Locate the cell with the specified text and output its (x, y) center coordinate. 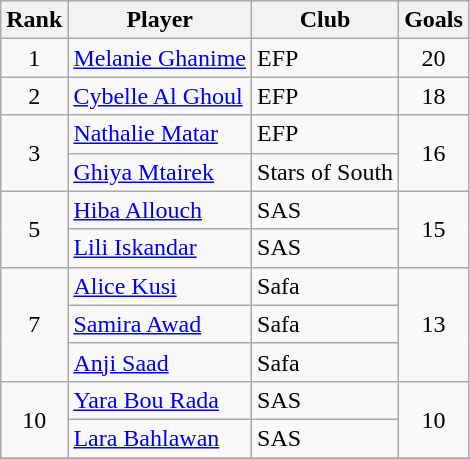
Lili Iskandar (160, 248)
Rank (34, 20)
13 (434, 324)
20 (434, 58)
Lara Bahlawan (160, 438)
Alice Kusi (160, 286)
Stars of South (326, 172)
5 (34, 229)
18 (434, 96)
Anji Saad (160, 362)
Cybelle Al Ghoul (160, 96)
Nathalie Matar (160, 134)
1 (34, 58)
16 (434, 153)
Hiba Allouch (160, 210)
15 (434, 229)
Melanie Ghanime (160, 58)
Player (160, 20)
3 (34, 153)
2 (34, 96)
Club (326, 20)
7 (34, 324)
Yara Bou Rada (160, 400)
Goals (434, 20)
Samira Awad (160, 324)
Ghiya Mtairek (160, 172)
